Locate the cell with the specified text and output its (X, Y) center coordinate. 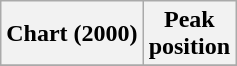
Peakposition (189, 34)
Chart (2000) (72, 34)
